Provide the [x, y] coordinate of the cell's center where the given text is located.  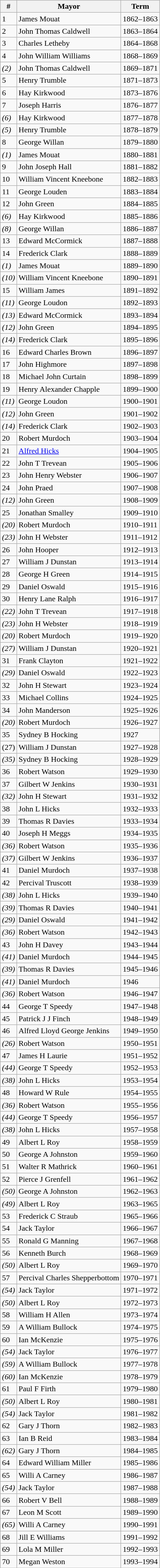
1930–1931 [140, 784]
12 [8, 204]
1936–1937 [140, 858]
1974–1975 [140, 1327]
1901–1902 [140, 414]
1934–1935 [140, 833]
John Hooper [69, 550]
1977–1978 [140, 1364]
Frank Clayton [69, 661]
9 [8, 167]
1927 [140, 735]
20 [8, 438]
(49) [8, 1204]
1951–1952 [140, 1056]
Alfred Hicks [69, 451]
1989–1990 [140, 1512]
48 [8, 1093]
1898–1899 [140, 377]
Kenneth Burch [69, 1253]
1954–1955 [140, 1093]
Walter R Mathrick [69, 1167]
31 [8, 661]
56 [8, 1253]
38 [8, 809]
59 [8, 1327]
1929–1930 [140, 772]
1956–1957 [140, 1117]
52 [8, 1179]
1958–1959 [140, 1142]
1921–1922 [140, 661]
1927–1928 [140, 747]
George H Green [69, 574]
67 [8, 1512]
1916–1917 [140, 599]
1896–1897 [140, 352]
1892–1893 [140, 303]
1894–1895 [140, 327]
William H Allen [69, 1315]
Pierce J Grenfell [69, 1179]
37 [8, 784]
47 [8, 1056]
John Henry Webster [69, 475]
33 [8, 698]
1976–1977 [140, 1352]
1947–1948 [140, 1006]
1879–1880 [140, 142]
Michael John Curtain [69, 377]
11 [8, 192]
1890–1891 [140, 278]
1905–1906 [140, 463]
# [8, 6]
Megan Weston [69, 1562]
1990–1991 [140, 1525]
49 [8, 1142]
50 [8, 1155]
(22) [8, 611]
63 [8, 1438]
1928–1929 [140, 760]
60 [8, 1340]
51 [8, 1167]
1893–1894 [140, 315]
1980–1981 [140, 1401]
1877–1878 [140, 117]
1931–1932 [140, 796]
1946 [140, 982]
Patrick J J Finch [69, 1019]
10 [8, 179]
17 [8, 365]
1885–1886 [140, 216]
1925–1926 [140, 710]
28 [8, 574]
George Louden [69, 192]
Term [140, 6]
41 [8, 870]
1946–1947 [140, 994]
27 [8, 562]
(35) [8, 760]
(59) [8, 1364]
1961–1962 [140, 1179]
(26) [8, 1043]
55 [8, 1241]
29 [8, 587]
68 [8, 1537]
1949–1950 [140, 1031]
43 [8, 945]
1911–1912 [140, 537]
1960–1961 [140, 1167]
Percival Charles Shepperbottom [69, 1278]
1950–1951 [140, 1043]
66 [8, 1500]
1984–1985 [140, 1451]
1895–1896 [140, 340]
1975–1976 [140, 1340]
1942–1943 [140, 932]
(2) [8, 68]
1970–1971 [140, 1278]
1919–1920 [140, 636]
1871–1873 [140, 80]
1986–1987 [140, 1475]
1973–1974 [140, 1315]
1955–1956 [140, 1105]
Joseph Harris [69, 105]
1920–1921 [140, 648]
1981–1982 [140, 1414]
Ronald G Manning [69, 1241]
4 [8, 56]
(13) [8, 315]
1938–1939 [140, 883]
7 [8, 105]
3 [8, 43]
(37) [8, 858]
Robert V Bell [69, 1500]
1864–1868 [140, 43]
Edward William Miller [69, 1463]
John Joseph Hall [69, 167]
61 [8, 1389]
1923–1924 [140, 685]
1882–1883 [140, 179]
1880–1881 [140, 155]
1969–1970 [140, 1265]
(62) [8, 1451]
1948–1949 [140, 1019]
Edward Charles Brown [69, 352]
1903–1904 [140, 438]
John Praed [69, 488]
1971–1972 [140, 1290]
Joseph H Meggs [69, 833]
1993–1994 [140, 1562]
42 [8, 883]
1965–1966 [140, 1216]
Michael Collins [69, 698]
44 [8, 1006]
Howard W Rule [69, 1093]
69 [8, 1550]
1992–1993 [140, 1550]
1933–1934 [140, 821]
1904–1905 [140, 451]
(60) [8, 1377]
1906–1907 [140, 475]
46 [8, 1031]
1922–1923 [140, 673]
1952–1953 [140, 1068]
21 [8, 451]
1968–1969 [140, 1253]
1979–1980 [140, 1389]
1908–1909 [140, 500]
1918–1919 [140, 624]
John H Davey [69, 945]
54 [8, 1228]
Jill E Williams [69, 1537]
5 [8, 80]
40 [8, 833]
(5) [8, 130]
39 [8, 821]
1891–1892 [140, 290]
William James [69, 290]
(65) [8, 1525]
1 [8, 19]
1863–1864 [140, 31]
1910–1911 [140, 525]
1889–1890 [140, 266]
1943–1944 [140, 945]
Mayor [69, 6]
James H Laurie [69, 1056]
1957–1958 [140, 1130]
1982–1983 [140, 1426]
1953–1954 [140, 1080]
1912–1913 [140, 550]
58 [8, 1315]
15 [8, 290]
1932–1933 [140, 809]
16 [8, 352]
Paul F Firth [69, 1389]
Ian B Reid [69, 1438]
1966–1967 [140, 1228]
1913–1914 [140, 562]
45 [8, 1019]
1862–1863 [140, 19]
6 [8, 93]
1917–1918 [140, 611]
1959–1960 [140, 1155]
John Highmore [69, 365]
Henry Alexander Chapple [69, 389]
1939–1940 [140, 895]
1935–1936 [140, 846]
62 [8, 1426]
(32) [8, 796]
Alfred Lloyd George Jenkins [69, 1031]
1983–1984 [140, 1438]
1869–1871 [140, 68]
1967–1968 [140, 1241]
Charles Letheby [69, 43]
1878–1879 [140, 130]
1881–1882 [140, 167]
1884–1885 [140, 204]
1987–1988 [140, 1488]
65 [8, 1475]
14 [8, 253]
23 [8, 475]
1873–1876 [140, 93]
1907–1908 [140, 488]
John Manderson [69, 710]
(8) [8, 229]
1972–1973 [140, 1302]
57 [8, 1278]
(10) [8, 278]
8 [8, 142]
32 [8, 685]
1985–1986 [140, 1463]
1963–1965 [140, 1204]
Percival Truscott [69, 883]
1937–1938 [140, 870]
Jonathan Smalley [69, 512]
24 [8, 488]
1899–1900 [140, 389]
1888–1889 [140, 253]
70 [8, 1562]
1902–1903 [140, 426]
1962–1963 [140, 1191]
1868–1869 [140, 56]
26 [8, 550]
Henry Lane Ralph [69, 599]
36 [8, 772]
1900–1901 [140, 401]
1988–1989 [140, 1500]
1915–1916 [140, 587]
1924–1925 [140, 698]
13 [8, 241]
30 [8, 599]
35 [8, 735]
1991–1992 [140, 1537]
1941–1942 [140, 920]
53 [8, 1216]
64 [8, 1463]
Frederick C Straub [69, 1216]
1909–1910 [140, 512]
1978–1979 [140, 1377]
19 [8, 389]
25 [8, 512]
1897–1898 [140, 365]
1876–1877 [140, 105]
34 [8, 710]
Lola M Miller [69, 1550]
2 [8, 31]
1945–1946 [140, 969]
1940–1941 [140, 907]
1926–1927 [140, 722]
22 [8, 463]
1886–1887 [140, 229]
1914–1915 [140, 574]
John William Williams [69, 56]
Leon M Scott [69, 1512]
18 [8, 377]
1887–1888 [140, 241]
1944–1945 [140, 957]
1883–1884 [140, 192]
